Scan for the cell matching the given text and deliver its [X, Y] coordinate at center. 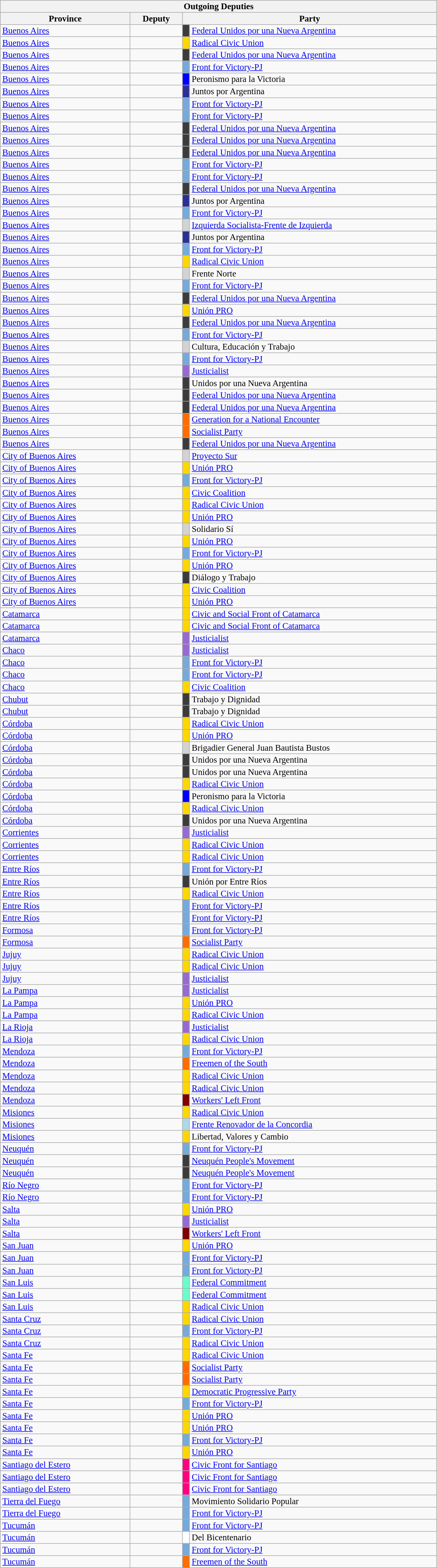
Del Bicentenario [313, 1538]
Outgoing Deputies [219, 7]
Frente Norte [313, 274]
Province [65, 19]
Cultura, Educación y Trabajo [313, 347]
Frente Renovador de la Concordia [313, 1125]
Proyecto Sur [313, 456]
Democratic Progressive Party [313, 1392]
Party [310, 19]
Movimiento Solidario Popular [313, 1501]
Libertad, Valores y Cambio [313, 1136]
Deputy [156, 19]
Izquierda Socialista-Frente de Izquierda [313, 225]
Brigadier General Juan Bautista Bustos [313, 748]
Solidario Sí [313, 529]
Unión por Entre Ríos [313, 881]
Generation for a National Encounter [313, 420]
Diálogo y Trabajo [313, 578]
